Output the [X, Y] coordinate of the center of the cell containing the given text.  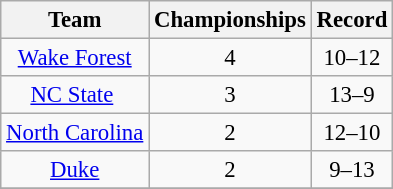
Duke [75, 170]
9–13 [352, 170]
12–10 [352, 133]
13–9 [352, 95]
Wake Forest [75, 58]
Team [75, 20]
3 [230, 95]
NC State [75, 95]
10–12 [352, 58]
Record [352, 20]
North Carolina [75, 133]
4 [230, 58]
Championships [230, 20]
